For the text-containing cell, return its midpoint in (x, y) coordinate format. 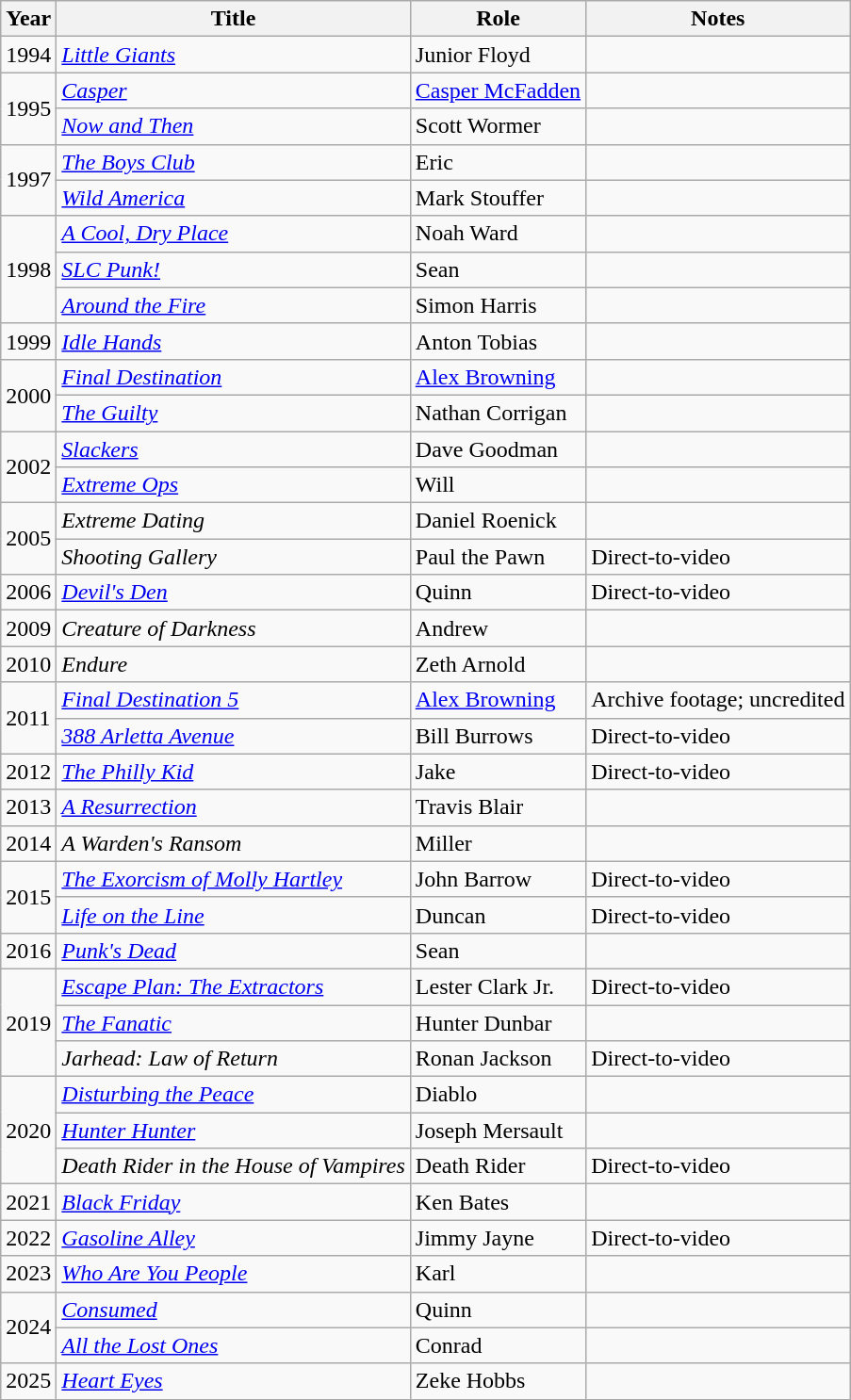
2006 (28, 593)
Creature of Darkness (234, 628)
Who Are You People (234, 1274)
Casper (234, 90)
All the Lost Ones (234, 1345)
SLC Punk! (234, 269)
Noah Ward (498, 234)
Final Destination 5 (234, 700)
Extreme Ops (234, 485)
Punk's Dead (234, 951)
2010 (28, 664)
Simon Harris (498, 305)
2025 (28, 1381)
1997 (28, 180)
Devil's Den (234, 593)
Jake (498, 772)
2014 (28, 843)
Notes (718, 19)
Death Rider in the House of Vampires (234, 1166)
Gasoline Alley (234, 1238)
Casper McFadden (498, 90)
Diablo (498, 1095)
Scott Wormer (498, 126)
Hunter Hunter (234, 1131)
2002 (28, 467)
2013 (28, 807)
2023 (28, 1274)
1999 (28, 341)
1998 (28, 269)
The Exorcism of Molly Hartley (234, 879)
Ronan Jackson (498, 1059)
Title (234, 19)
A Warden's Ransom (234, 843)
The Fanatic (234, 1022)
2020 (28, 1131)
Karl (498, 1274)
Lester Clark Jr. (498, 986)
Ken Bates (498, 1202)
Shooting Gallery (234, 557)
Paul the Pawn (498, 557)
Junior Floyd (498, 55)
Duncan (498, 915)
1994 (28, 55)
2015 (28, 897)
The Boys Club (234, 162)
2009 (28, 628)
Nathan Corrigan (498, 413)
388 Arletta Avenue (234, 736)
2021 (28, 1202)
Wild America (234, 198)
Escape Plan: The Extractors (234, 986)
2011 (28, 718)
Year (28, 19)
Final Destination (234, 377)
A Resurrection (234, 807)
Jimmy Jayne (498, 1238)
The Philly Kid (234, 772)
Life on the Line (234, 915)
2016 (28, 951)
Death Rider (498, 1166)
2000 (28, 395)
Heart Eyes (234, 1381)
Idle Hands (234, 341)
2019 (28, 1022)
Zeth Arnold (498, 664)
2005 (28, 539)
2012 (28, 772)
Miller (498, 843)
Conrad (498, 1345)
Zeke Hobbs (498, 1381)
1995 (28, 108)
Black Friday (234, 1202)
Anton Tobias (498, 341)
Jarhead: Law of Return (234, 1059)
John Barrow (498, 879)
2024 (28, 1327)
Daniel Roenick (498, 521)
Now and Then (234, 126)
Endure (234, 664)
Around the Fire (234, 305)
Role (498, 19)
Hunter Dunbar (498, 1022)
2022 (28, 1238)
Will (498, 485)
Little Giants (234, 55)
Bill Burrows (498, 736)
Extreme Dating (234, 521)
A Cool, Dry Place (234, 234)
Andrew (498, 628)
Disturbing the Peace (234, 1095)
Travis Blair (498, 807)
Mark Stouffer (498, 198)
Eric (498, 162)
The Guilty (234, 413)
Joseph Mersault (498, 1131)
Archive footage; uncredited (718, 700)
Slackers (234, 449)
Dave Goodman (498, 449)
Consumed (234, 1310)
